Find where the given text appears and provide that cell's center as [x, y] coordinate. 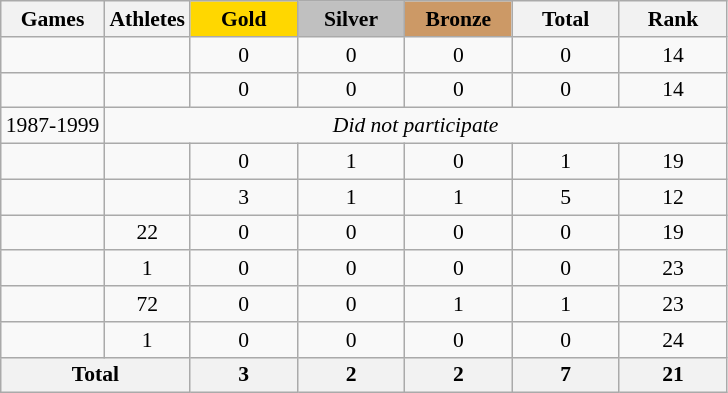
72 [147, 304]
22 [147, 233]
Bronze [458, 19]
24 [672, 340]
21 [672, 375]
Gold [244, 19]
Silver [350, 19]
Games [53, 19]
Athletes [147, 19]
1987-1999 [53, 126]
Rank [672, 19]
Did not participate [415, 126]
7 [566, 375]
5 [566, 197]
12 [672, 197]
